Pinpoint the cell where the given text exists, returning its [X, Y] midpoint coordinate. 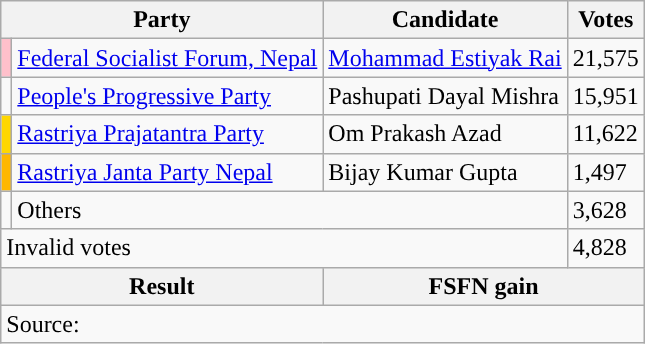
Candidate [445, 20]
Others [290, 210]
Invalid votes [284, 248]
Result [162, 286]
Bijay Kumar Gupta [445, 172]
FSFN gain [484, 286]
Pashupati Dayal Mishra [445, 96]
15,951 [606, 96]
Source: [323, 324]
3,628 [606, 210]
Rastriya Janta Party Nepal [168, 172]
21,575 [606, 58]
Federal Socialist Forum, Nepal [168, 58]
11,622 [606, 134]
4,828 [606, 248]
Rastriya Prajatantra Party [168, 134]
People's Progressive Party [168, 96]
Party [162, 20]
Om Prakash Azad [445, 134]
1,497 [606, 172]
Votes [606, 20]
Mohammad Estiyak Rai [445, 58]
